Pinpoint the cell where the given text exists, returning its [X, Y] midpoint coordinate. 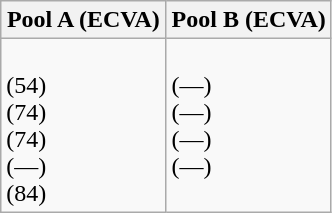
Pool A (ECVA) [84, 20]
(—) (—) (—) (—) [248, 126]
(54) (74) (74) (—) (84) [84, 126]
Pool B (ECVA) [248, 20]
